Detect which cell encompasses the target text, then output its (X, Y) center coordinate. 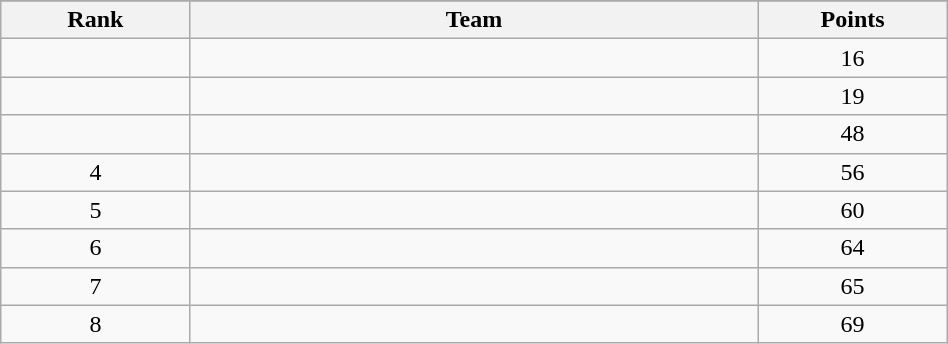
64 (852, 248)
56 (852, 172)
65 (852, 286)
69 (852, 324)
4 (96, 172)
16 (852, 58)
48 (852, 134)
Rank (96, 20)
19 (852, 96)
8 (96, 324)
Team (474, 20)
6 (96, 248)
Points (852, 20)
5 (96, 210)
60 (852, 210)
7 (96, 286)
